Return (x, y) of the center of cell containing provided text 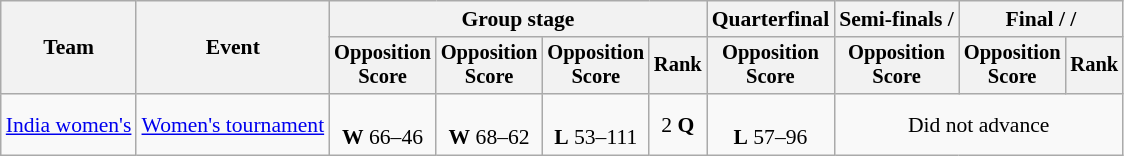
Event (232, 48)
W 66–46 (382, 124)
Women's tournament (232, 124)
Final / / (1041, 19)
Did not advance (978, 124)
2 Q (678, 124)
Team (69, 48)
Group stage (518, 19)
L 57–96 (771, 124)
Semi-finals / (896, 19)
W 68–62 (490, 124)
India women's (69, 124)
Quarterfinal (771, 19)
L 53–111 (596, 124)
